Search for the cell housing the specified text and yield its (X, Y) center coordinate. 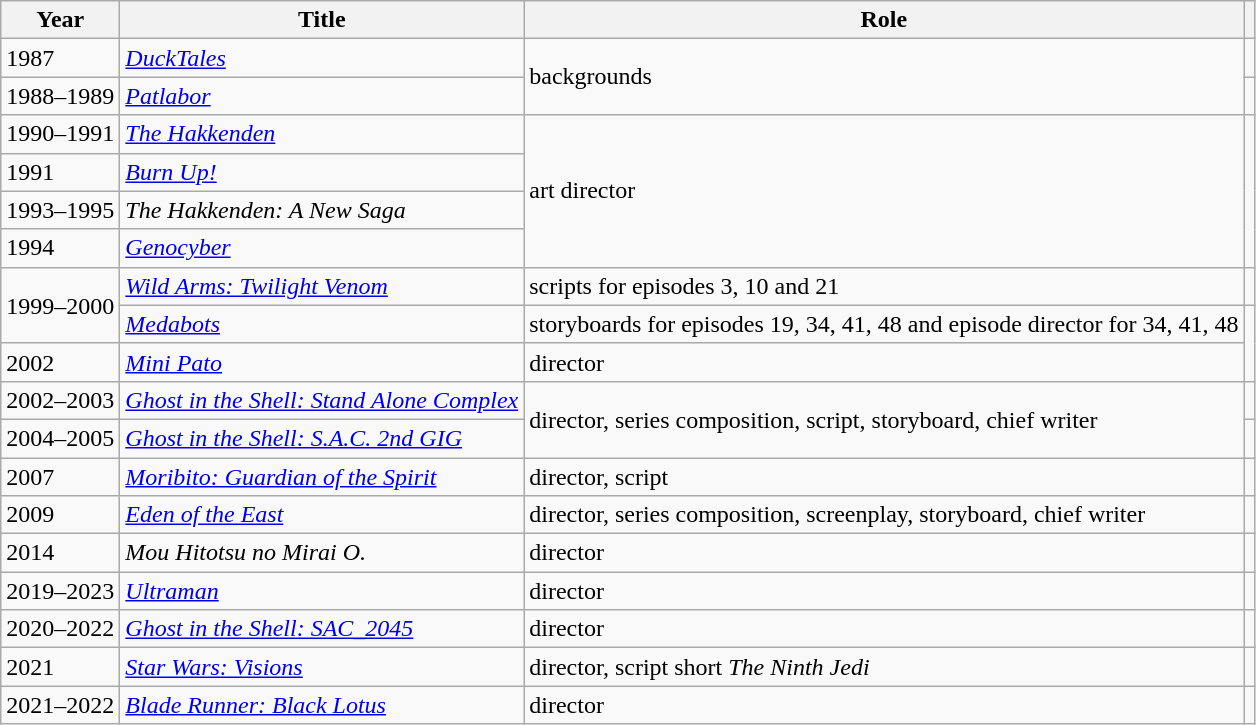
The Hakkenden (322, 134)
storyboards for episodes 19, 34, 41, 48 and episode director for 34, 41, 48 (884, 324)
Mini Pato (322, 362)
2007 (60, 477)
Blade Runner: Black Lotus (322, 705)
2002–2003 (60, 400)
Mou Hitotsu no Mirai O. (322, 553)
2002 (60, 362)
Moribito: Guardian of the Spirit (322, 477)
DuckTales (322, 58)
1987 (60, 58)
Ultraman (322, 591)
1994 (60, 248)
director, script (884, 477)
The Hakkenden: A New Saga (322, 210)
2004–2005 (60, 438)
director, series composition, screenplay, storyboard, chief writer (884, 515)
2021–2022 (60, 705)
1993–1995 (60, 210)
2020–2022 (60, 629)
Star Wars: Visions (322, 667)
Role (884, 20)
Patlabor (322, 96)
director, script short The Ninth Jedi (884, 667)
1988–1989 (60, 96)
scripts for episodes 3, 10 and 21 (884, 286)
Medabots (322, 324)
2009 (60, 515)
1999–2000 (60, 305)
2021 (60, 667)
Eden of the East (322, 515)
1990–1991 (60, 134)
Year (60, 20)
Ghost in the Shell: Stand Alone Complex (322, 400)
Title (322, 20)
Ghost in the Shell: SAC_2045 (322, 629)
Genocyber (322, 248)
Wild Arms: Twilight Venom (322, 286)
Ghost in the Shell: S.A.C. 2nd GIG (322, 438)
2014 (60, 553)
art director (884, 191)
1991 (60, 172)
backgrounds (884, 77)
2019–2023 (60, 591)
Burn Up! (322, 172)
director, series composition, script, storyboard, chief writer (884, 419)
